Detect which cell encompasses the target text, then output its (X, Y) center coordinate. 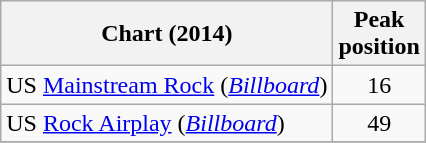
Chart (2014) (167, 34)
49 (379, 123)
Peakposition (379, 34)
16 (379, 85)
US Mainstream Rock (Billboard) (167, 85)
US Rock Airplay (Billboard) (167, 123)
